Scan for the cell matching the given text and deliver its (x, y) coordinate at center. 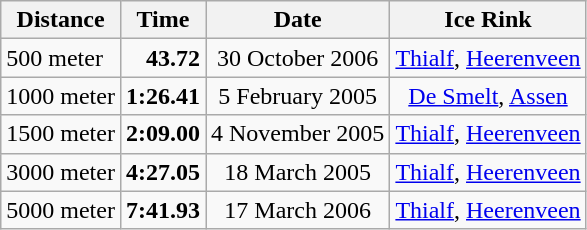
4 November 2005 (298, 134)
18 March 2005 (298, 172)
Date (298, 20)
500 meter (61, 58)
2:09.00 (162, 134)
7:41.93 (162, 210)
Ice Rink (488, 20)
De Smelt, Assen (488, 96)
Distance (61, 20)
5 February 2005 (298, 96)
3000 meter (61, 172)
Time (162, 20)
5000 meter (61, 210)
1000 meter (61, 96)
17 March 2006 (298, 210)
1500 meter (61, 134)
43.72 (162, 58)
4:27.05 (162, 172)
30 October 2006 (298, 58)
1:26.41 (162, 96)
